Capture the cell that displays the provided text and extract its (X, Y) central coordinate. 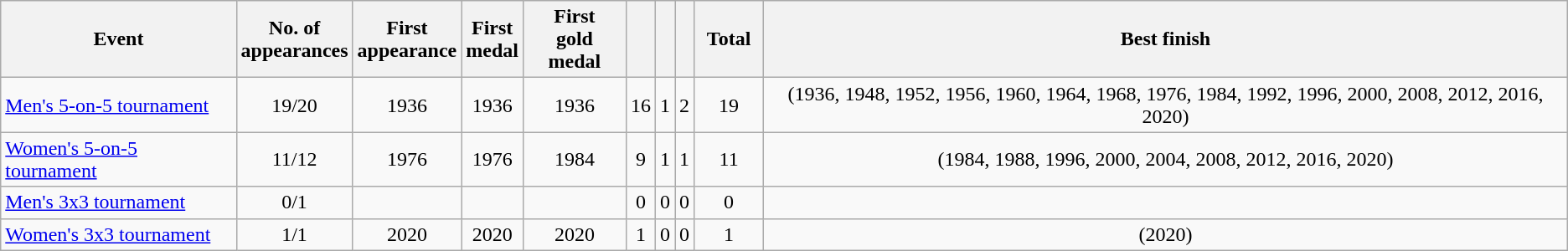
Best finish (1166, 39)
Men's 5-on-5 tournament (119, 105)
1/1 (295, 234)
19 (729, 105)
(2020) (1166, 234)
No. ofappearances (295, 39)
19/20 (295, 105)
Firstgold medal (575, 39)
(1936, 1948, 1952, 1956, 1960, 1964, 1968, 1976, 1984, 1992, 1996, 2000, 2008, 2012, 2016, 2020) (1166, 105)
11 (729, 159)
11/12 (295, 159)
Firstappearance (407, 39)
2 (685, 105)
Women's 5-on-5 tournament (119, 159)
Event (119, 39)
Men's 3x3 tournament (119, 202)
(1984, 1988, 1996, 2000, 2004, 2008, 2012, 2016, 2020) (1166, 159)
Firstmedal (493, 39)
16 (640, 105)
Total (729, 39)
1984 (575, 159)
Women's 3x3 tournament (119, 234)
0/1 (295, 202)
9 (640, 159)
